Scan for the cell matching the given text and deliver its [x, y] coordinate at center. 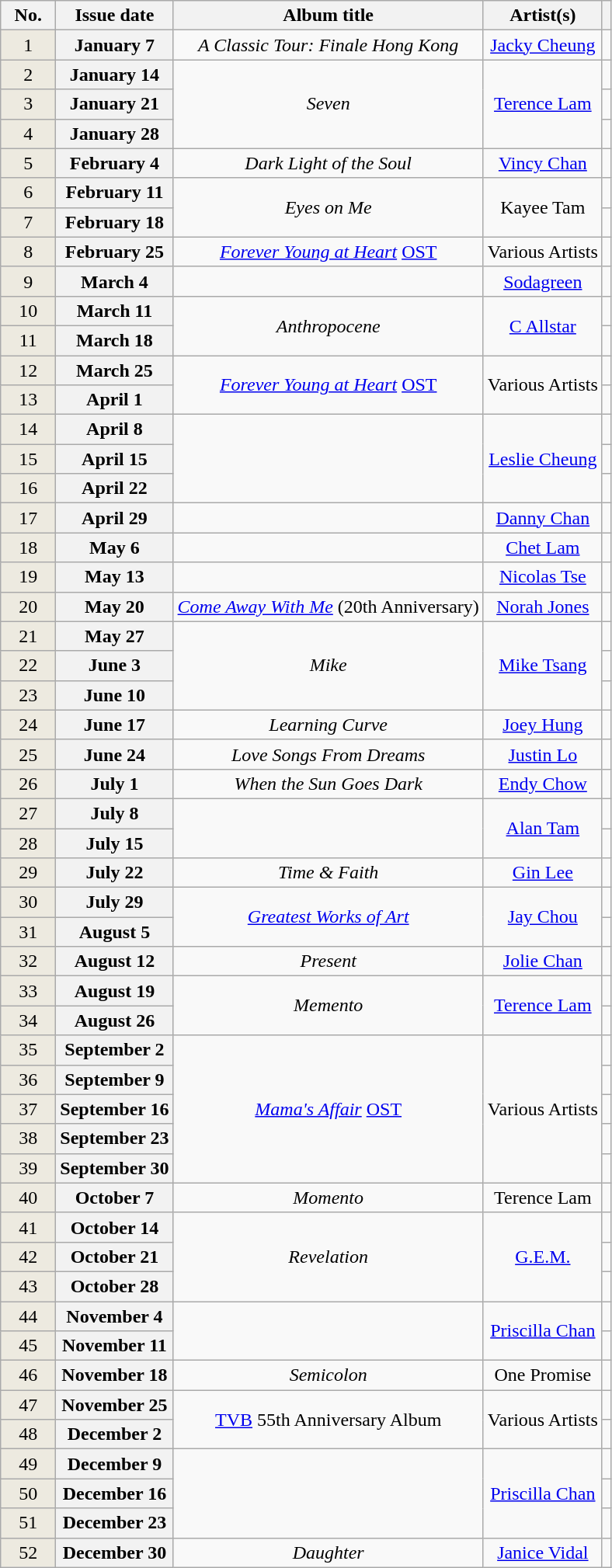
July 15 [115, 843]
January 28 [115, 134]
August 19 [115, 991]
June 17 [115, 725]
No. [28, 16]
September 2 [115, 1050]
May 27 [115, 636]
April 15 [115, 459]
December 9 [115, 1464]
Leslie Cheung [542, 459]
April 22 [115, 488]
October 7 [115, 1198]
Album title [328, 16]
November 18 [115, 1375]
47 [28, 1405]
October 14 [115, 1227]
Jacky Cheung [542, 45]
May 13 [115, 577]
30 [28, 902]
1 [28, 45]
35 [28, 1050]
12 [28, 370]
48 [28, 1434]
18 [28, 548]
29 [28, 873]
October 28 [115, 1286]
December 23 [115, 1523]
37 [28, 1109]
38 [28, 1139]
One Promise [542, 1375]
March 11 [115, 311]
42 [28, 1257]
Seven [328, 104]
January 14 [115, 75]
Janice Vidal [542, 1552]
14 [28, 429]
36 [28, 1080]
A Classic Tour: Finale Hong Kong [328, 45]
31 [28, 932]
28 [28, 843]
40 [28, 1198]
April 8 [115, 429]
Daughter [328, 1552]
27 [28, 813]
Dark Light of the Soul [328, 163]
44 [28, 1316]
16 [28, 488]
Mike Tsang [542, 666]
Vincy Chan [542, 163]
52 [28, 1552]
January 21 [115, 104]
7 [28, 222]
When the Sun Goes Dark [328, 784]
C Allstar [542, 325]
Gin Lee [542, 873]
13 [28, 400]
November 11 [115, 1346]
Danny Chan [542, 518]
24 [28, 725]
50 [28, 1493]
July 1 [115, 784]
February 25 [115, 252]
Mike [328, 666]
March 25 [115, 370]
August 26 [115, 1020]
Artist(s) [542, 16]
8 [28, 252]
December 2 [115, 1434]
5 [28, 163]
19 [28, 577]
February 11 [115, 193]
Issue date [115, 16]
Endy Chow [542, 784]
August 12 [115, 961]
23 [28, 695]
Chet Lam [542, 548]
September 23 [115, 1139]
Norah Jones [542, 607]
41 [28, 1227]
December 16 [115, 1493]
November 25 [115, 1405]
March 18 [115, 340]
39 [28, 1168]
Love Songs From Dreams [328, 754]
July 8 [115, 813]
Mama's Affair OST [328, 1109]
February 18 [115, 222]
February 4 [115, 163]
46 [28, 1375]
November 4 [115, 1316]
45 [28, 1346]
Semicolon [328, 1375]
4 [28, 134]
Jay Chou [542, 917]
Time & Faith [328, 873]
September 30 [115, 1168]
11 [28, 340]
Greatest Works of Art [328, 917]
Present [328, 961]
May 6 [115, 548]
January 7 [115, 45]
June 10 [115, 695]
26 [28, 784]
September 16 [115, 1109]
34 [28, 1020]
Jolie Chan [542, 961]
July 22 [115, 873]
Come Away With Me (20th Anniversary) [328, 607]
Kayee Tam [542, 207]
Justin Lo [542, 754]
21 [28, 636]
June 24 [115, 754]
December 30 [115, 1552]
TVB 55th Anniversary Album [328, 1420]
Nicolas Tse [542, 577]
April 1 [115, 400]
Joey Hung [542, 725]
June 3 [115, 666]
32 [28, 961]
20 [28, 607]
August 5 [115, 932]
25 [28, 754]
3 [28, 104]
April 29 [115, 518]
G.E.M. [542, 1257]
March 4 [115, 281]
July 29 [115, 902]
9 [28, 281]
2 [28, 75]
33 [28, 991]
Eyes on Me [328, 207]
October 21 [115, 1257]
September 9 [115, 1080]
Revelation [328, 1257]
Alan Tam [542, 828]
17 [28, 518]
22 [28, 666]
10 [28, 311]
May 20 [115, 607]
6 [28, 193]
Sodagreen [542, 281]
Learning Curve [328, 725]
Momento [328, 1198]
51 [28, 1523]
49 [28, 1464]
15 [28, 459]
Anthropocene [328, 325]
43 [28, 1286]
Memento [328, 1006]
